From the cell containing the given text, extract its center point as [X, Y] coordinate. 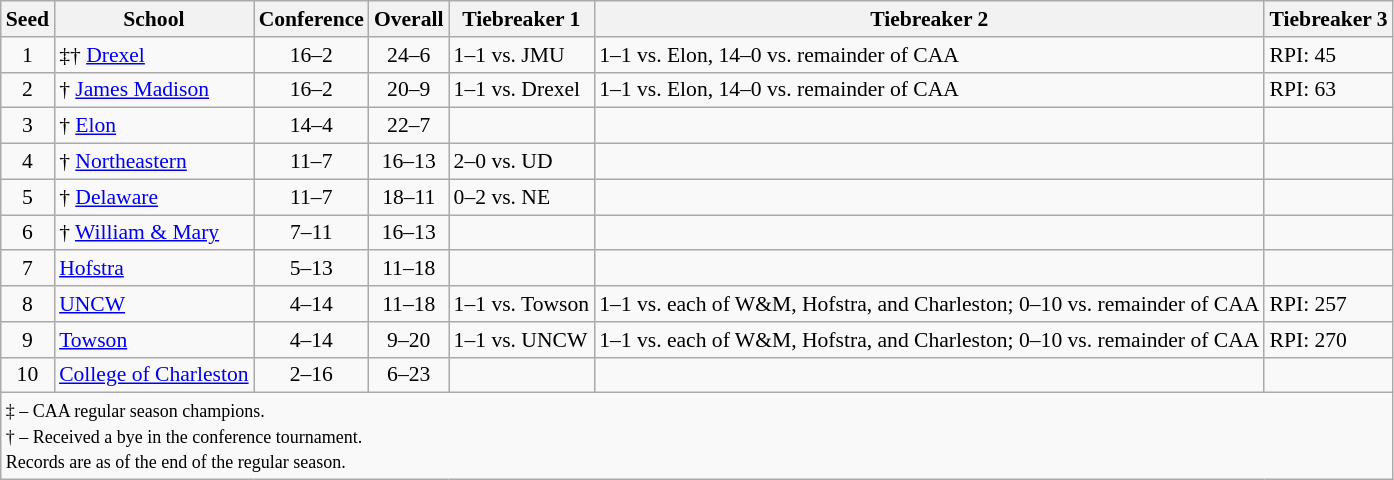
† Northeastern [154, 162]
Overall [409, 19]
† William & Mary [154, 233]
2–0 vs. UD [522, 162]
1–1 vs. JMU [522, 55]
† Delaware [154, 197]
10 [28, 375]
Tiebreaker 2 [929, 19]
2 [28, 90]
1–1 vs. Drexel [522, 90]
‡ – CAA regular season champions.† – Received a bye in the conference tournament.Records are as of the end of the regular season. [697, 436]
1–1 vs. Towson [522, 304]
Tiebreaker 3 [1328, 19]
† Elon [154, 126]
0–2 vs. NE [522, 197]
7 [28, 269]
1 [28, 55]
‡† Drexel [154, 55]
1–1 vs. UNCW [522, 340]
5–13 [312, 269]
Seed [28, 19]
UNCW [154, 304]
24–6 [409, 55]
† James Madison [154, 90]
5 [28, 197]
School [154, 19]
4 [28, 162]
Hofstra [154, 269]
RPI: 45 [1328, 55]
22–7 [409, 126]
Conference [312, 19]
RPI: 270 [1328, 340]
RPI: 63 [1328, 90]
Towson [154, 340]
College of Charleston [154, 375]
6 [28, 233]
8 [28, 304]
3 [28, 126]
18–11 [409, 197]
9 [28, 340]
14–4 [312, 126]
2–16 [312, 375]
RPI: 257 [1328, 304]
20–9 [409, 90]
9–20 [409, 340]
Tiebreaker 1 [522, 19]
6–23 [409, 375]
7–11 [312, 233]
